Pinpoint the cell where the given text exists, returning its [x, y] midpoint coordinate. 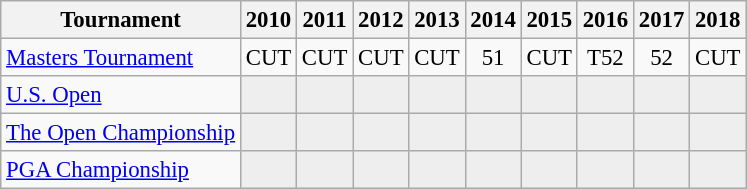
52 [661, 58]
2012 [381, 20]
2014 [493, 20]
PGA Championship [121, 170]
51 [493, 58]
2010 [268, 20]
The Open Championship [121, 133]
Masters Tournament [121, 58]
2013 [437, 20]
Tournament [121, 20]
U.S. Open [121, 95]
T52 [605, 58]
2016 [605, 20]
2018 [718, 20]
2011 [325, 20]
2015 [549, 20]
2017 [661, 20]
